Determine the (x, y) coordinate at the center of the cell enclosing the given text.  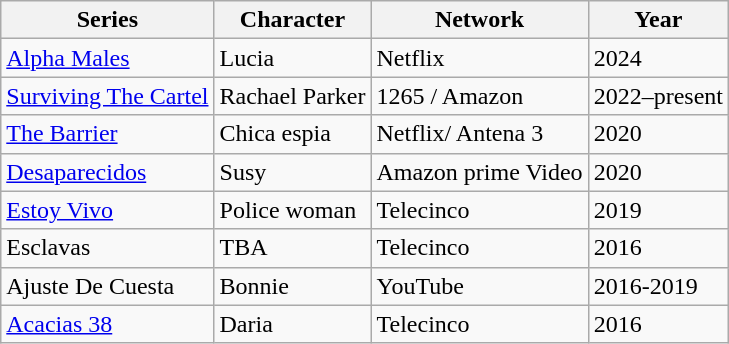
TBA (292, 248)
Network (480, 20)
2024 (658, 58)
Bonnie (292, 286)
Character (292, 20)
Police woman (292, 210)
Daria (292, 324)
2016-2019 (658, 286)
Susy (292, 172)
Estoy Vivo (108, 210)
2019 (658, 210)
Acacias 38 (108, 324)
Year (658, 20)
Netflix (480, 58)
Amazon prime Video (480, 172)
The Barrier (108, 134)
Netflix/ Antena 3 (480, 134)
Chica espia (292, 134)
Series (108, 20)
1265 / Amazon (480, 96)
2022–present (658, 96)
Rachael Parker (292, 96)
YouTube (480, 286)
Ajuste De Cuesta (108, 286)
Lucia (292, 58)
Surviving The Cartel (108, 96)
Alpha Males (108, 58)
Desaparecidos (108, 172)
Esclavas (108, 248)
